Identify which cell holds the provided text, then report its [X, Y] central coordinate. 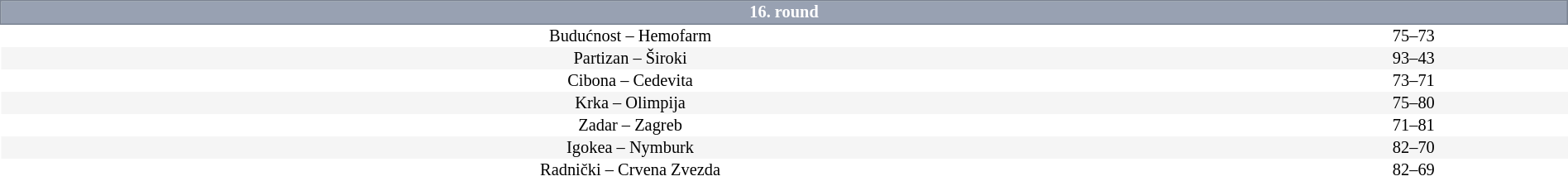
93–43 [1413, 58]
16. round [784, 12]
82–70 [1413, 147]
71–81 [1413, 126]
Krka – Olimpija [630, 102]
Partizan – Široki [630, 58]
Igokea – Nymburk [630, 147]
82–69 [1413, 170]
75–80 [1413, 102]
Cibona – Cedevita [630, 81]
73–71 [1413, 81]
75–73 [1413, 36]
Zadar – Zagreb [630, 126]
Radnički – Crvena Zvezda [630, 170]
Budućnost – Hemofarm [630, 36]
